Detect which cell encompasses the target text, then output its (x, y) center coordinate. 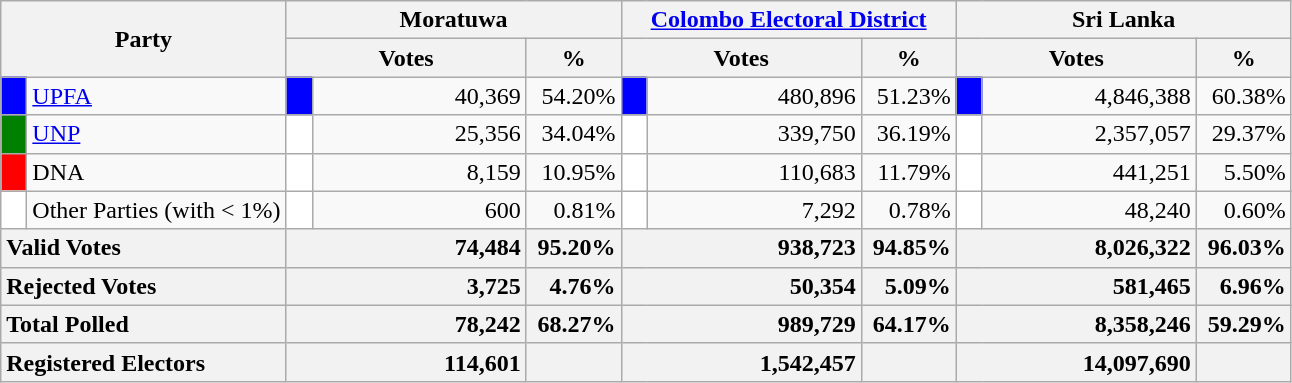
938,723 (741, 248)
5.50% (1244, 172)
14,097,690 (1076, 362)
8,358,246 (1076, 324)
Rejected Votes (144, 286)
3,725 (406, 286)
480,896 (754, 96)
34.04% (574, 134)
29.37% (1244, 134)
0.81% (574, 210)
6.96% (1244, 286)
339,750 (754, 134)
114,601 (406, 362)
8,159 (419, 172)
Valid Votes (144, 248)
94.85% (908, 248)
74,484 (406, 248)
7,292 (754, 210)
64.17% (908, 324)
Party (144, 39)
Total Polled (144, 324)
600 (419, 210)
25,356 (419, 134)
UPFA (156, 96)
UNP (156, 134)
50,354 (741, 286)
989,729 (741, 324)
59.29% (1244, 324)
11.79% (908, 172)
0.78% (908, 210)
54.20% (574, 96)
40,369 (419, 96)
110,683 (754, 172)
4.76% (574, 286)
441,251 (1089, 172)
0.60% (1244, 210)
1,542,457 (741, 362)
36.19% (908, 134)
DNA (156, 172)
2,357,057 (1089, 134)
60.38% (1244, 96)
48,240 (1089, 210)
5.09% (908, 286)
10.95% (574, 172)
78,242 (406, 324)
68.27% (574, 324)
Other Parties (with < 1%) (156, 210)
51.23% (908, 96)
Registered Electors (144, 362)
4,846,388 (1089, 96)
Moratuwa (454, 20)
Colombo Electoral District (788, 20)
Sri Lanka (1124, 20)
95.20% (574, 248)
96.03% (1244, 248)
581,465 (1076, 286)
8,026,322 (1076, 248)
